Detect which cell encompasses the target text, then output its [x, y] center coordinate. 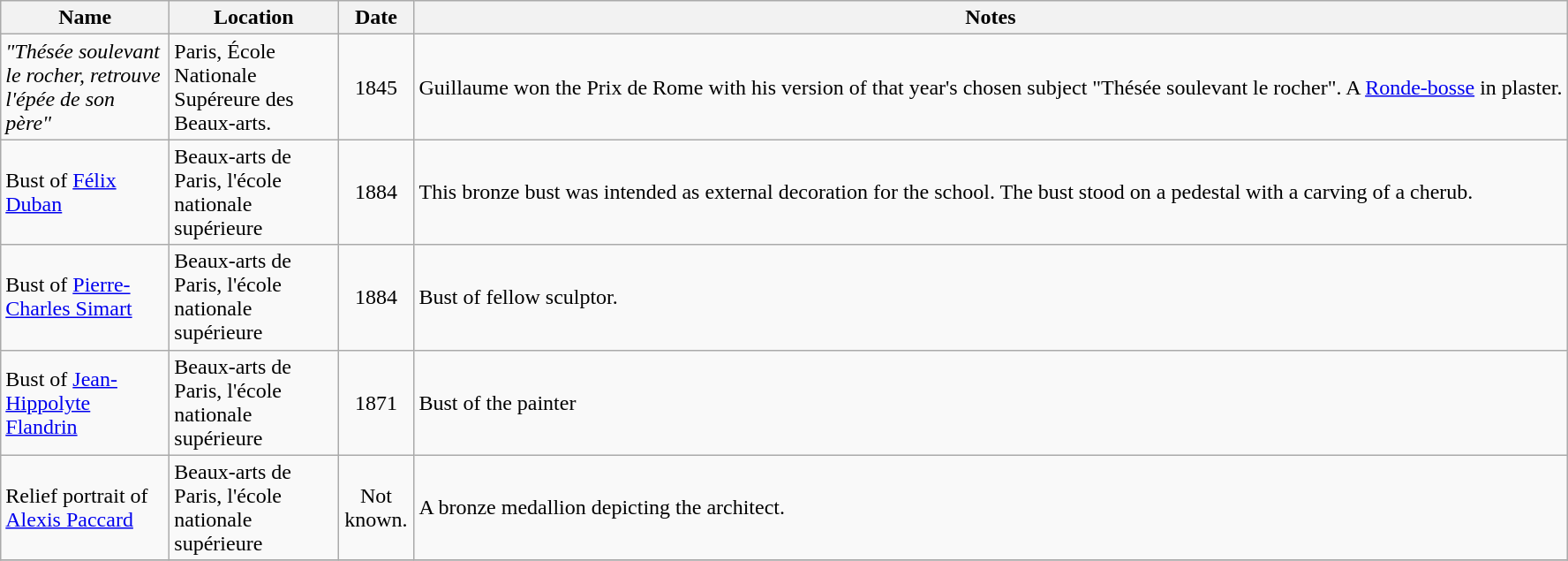
1845 [376, 87]
Bust of Pierre-Charles Simart [85, 297]
"Thésée soulevant le rocher, retrouve l'épée de son père" [85, 87]
Not known. [376, 507]
Paris, École Nationale Supéreure des Beaux-arts. [254, 87]
Bust of the painter [991, 403]
Relief portrait of Alexis Paccard [85, 507]
Guillaume won the Prix de Rome with his version of that year's chosen subject "Thésée soulevant le rocher". A Ronde-bosse in plaster. [991, 87]
Bust of Jean-Hippolyte Flandrin [85, 403]
A bronze medallion depicting the architect. [991, 507]
Bust of fellow sculptor. [991, 297]
Notes [991, 18]
1871 [376, 403]
Bust of Félix Duban [85, 193]
Location [254, 18]
Name [85, 18]
This bronze bust was intended as external decoration for the school. The bust stood on a pedestal with a carving of a cherub. [991, 193]
Date [376, 18]
